Output the (X, Y) coordinate of the center of the cell containing the given text.  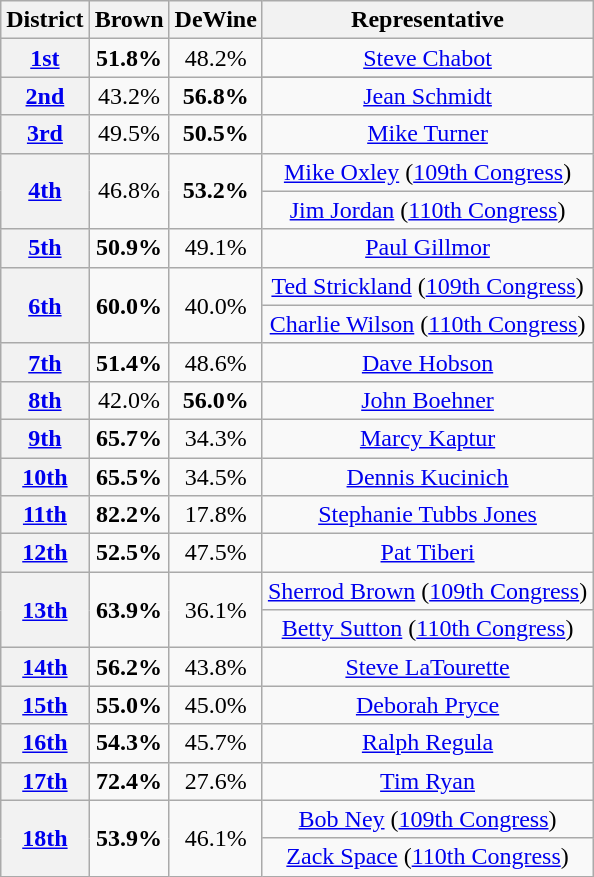
Mike Turner (427, 134)
Deborah Pryce (427, 705)
3rd (45, 134)
27.6% (216, 781)
60.0% (129, 305)
34.5% (216, 477)
14th (45, 667)
72.4% (129, 781)
2nd (45, 96)
Dennis Kucinich (427, 477)
16th (45, 743)
56.0% (216, 400)
Representative (427, 20)
50.5% (216, 134)
11th (45, 515)
13th (45, 610)
56.8% (216, 96)
49.1% (216, 248)
45.0% (216, 705)
Jean Schmidt (427, 96)
6th (45, 305)
9th (45, 438)
54.3% (129, 743)
34.3% (216, 438)
8th (45, 400)
36.1% (216, 610)
Brown (129, 20)
51.8% (129, 58)
50.9% (129, 248)
Stephanie Tubbs Jones (427, 515)
49.5% (129, 134)
10th (45, 477)
1st (45, 58)
Betty Sutton (110th Congress) (427, 629)
12th (45, 553)
District (45, 20)
Ted Strickland (109th Congress) (427, 286)
Ralph Regula (427, 743)
Steve Chabot (427, 58)
51.4% (129, 362)
82.2% (129, 515)
43.2% (129, 96)
5th (45, 248)
John Boehner (427, 400)
48.2% (216, 58)
Jim Jordan (110th Congress) (427, 210)
Dave Hobson (427, 362)
Bob Ney (109th Congress) (427, 819)
45.7% (216, 743)
15th (45, 705)
43.8% (216, 667)
Mike Oxley (109th Congress) (427, 172)
65.7% (129, 438)
53.2% (216, 191)
46.1% (216, 838)
Steve LaTourette (427, 667)
65.5% (129, 477)
63.9% (129, 610)
55.0% (129, 705)
56.2% (129, 667)
7th (45, 362)
Pat Tiberi (427, 553)
Tim Ryan (427, 781)
Paul Gillmor (427, 248)
52.5% (129, 553)
DeWine (216, 20)
47.5% (216, 553)
Zack Space (110th Congress) (427, 857)
Sherrod Brown (109th Congress) (427, 591)
42.0% (129, 400)
4th (45, 191)
18th (45, 838)
Marcy Kaptur (427, 438)
17.8% (216, 515)
17th (45, 781)
48.6% (216, 362)
46.8% (129, 191)
53.9% (129, 838)
Charlie Wilson (110th Congress) (427, 324)
40.0% (216, 305)
